Return [x, y] of the center of cell containing provided text 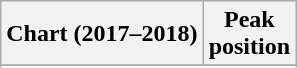
Peakposition [249, 34]
Chart (2017–2018) [102, 34]
